Capture the cell that displays the provided text and extract its [X, Y] central coordinate. 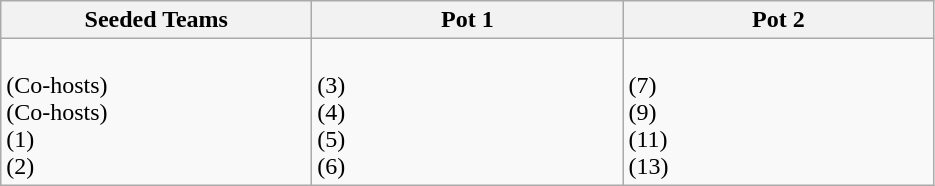
Seeded Teams [156, 20]
(3) (4) (5) (6) [468, 112]
(Co-hosts) (Co-hosts) (1) (2) [156, 112]
Pot 2 [778, 20]
Pot 1 [468, 20]
(7) (9) (11) (13) [778, 112]
